Locate the cell with the specified text and output its (X, Y) center coordinate. 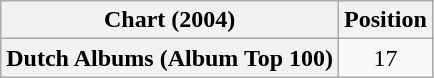
17 (386, 58)
Position (386, 20)
Chart (2004) (170, 20)
Dutch Albums (Album Top 100) (170, 58)
